Output the (X, Y) coordinate of the center of the cell containing the given text.  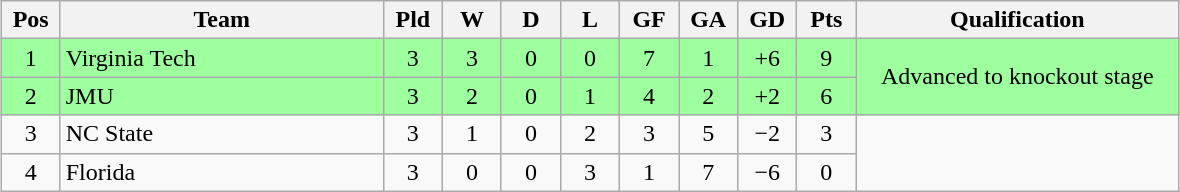
D (530, 20)
6 (826, 96)
NC State (222, 134)
9 (826, 58)
JMU (222, 96)
Pts (826, 20)
GA (708, 20)
Advanced to knockout stage (1018, 77)
+2 (768, 96)
Florida (222, 172)
L (590, 20)
+6 (768, 58)
W (472, 20)
Pld (412, 20)
GD (768, 20)
Qualification (1018, 20)
GF (650, 20)
−2 (768, 134)
−6 (768, 172)
Team (222, 20)
5 (708, 134)
Virginia Tech (222, 58)
Pos (30, 20)
